For the text-containing cell, return its midpoint in [X, Y] coordinate format. 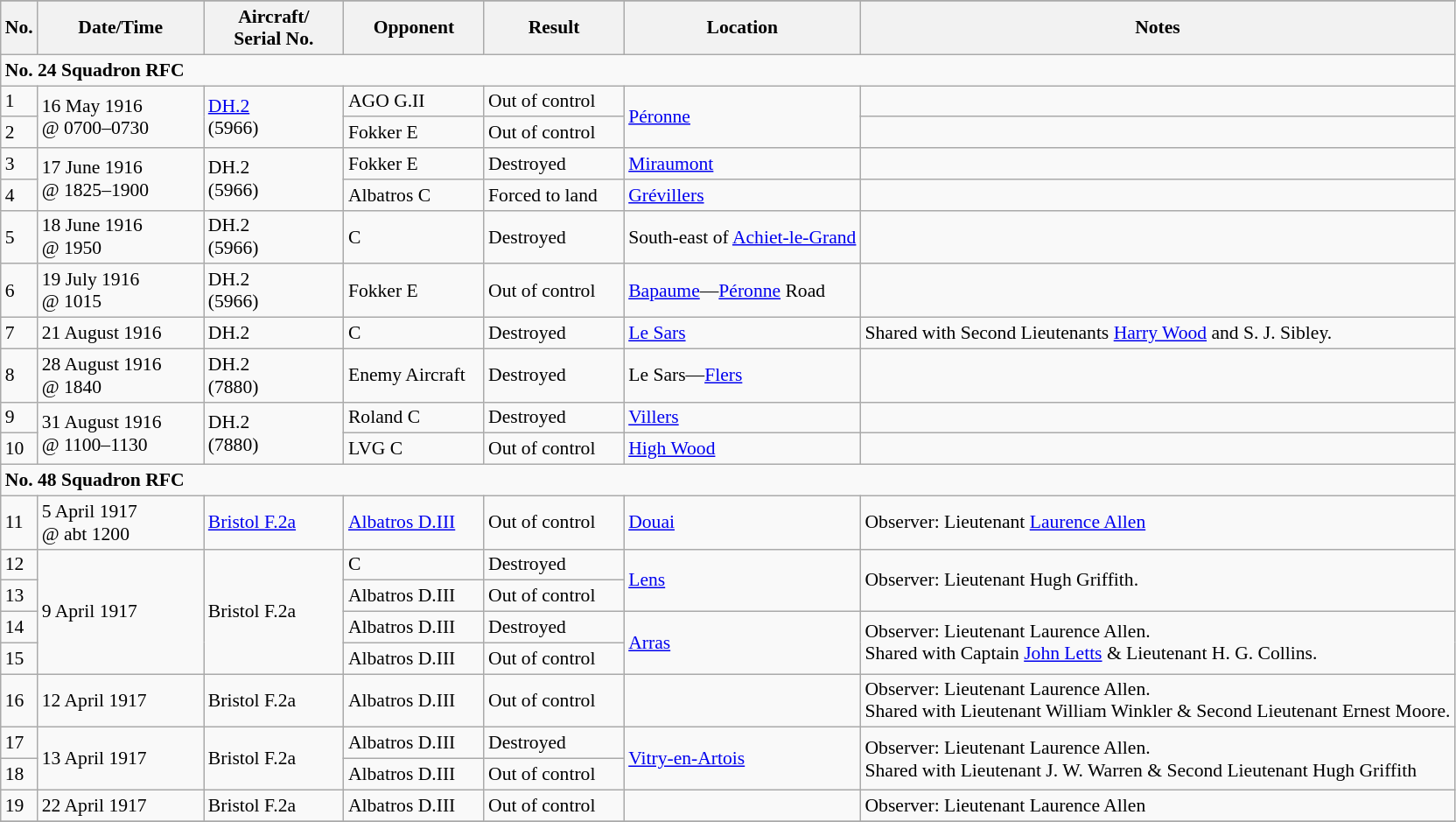
4 [19, 195]
Bapaume—Péronne Road [742, 291]
8 [19, 375]
10 [19, 449]
Le Sars [742, 334]
No. [19, 28]
Vitry-en-Artois [742, 758]
South-east of Achiet-le-Grand [742, 236]
Roland C [414, 418]
13 [19, 596]
Douai [742, 522]
Forced to land [554, 195]
Miraumont [742, 164]
12 April 1917 [121, 700]
Opponent [414, 28]
12 [19, 565]
28 August 1916@ 1840 [121, 375]
Albatros C [414, 195]
Villers [742, 418]
3 [19, 164]
AGO G.II [414, 102]
Notes [1157, 28]
LVG C [414, 449]
Observer: Lieutenant Hugh Griffith. [1157, 580]
Observer: Lieutenant Laurence Allen.Shared with Lieutenant William Winkler & Second Lieutenant Ernest Moore. [1157, 700]
17 [19, 743]
18 [19, 775]
6 [19, 291]
Arras [742, 643]
Lens [742, 580]
17 June 1916@ 1825–1900 [121, 179]
Grévillers [742, 195]
Observer: Lieutenant Laurence Allen.Shared with Captain John Letts & Lieutenant H. G. Collins. [1157, 643]
13 April 1917 [121, 758]
11 [19, 522]
Observer: Lieutenant Laurence Allen.Shared with Lieutenant J. W. Warren & Second Lieutenant Hugh Griffith [1157, 758]
1 [19, 102]
No. 24 Squadron RFC [728, 70]
22 April 1917 [121, 805]
19 July 1916@ 1015 [121, 291]
16 [19, 700]
No. 48 Squadron RFC [728, 481]
DH.2 [274, 334]
Date/Time [121, 28]
Péronne [742, 117]
Result [554, 28]
9 April 1917 [121, 611]
21 August 1916 [121, 334]
2 [19, 133]
9 [19, 418]
15 [19, 658]
16 May 1916@ 0700–0730 [121, 117]
Aircraft/Serial No. [274, 28]
14 [19, 628]
19 [19, 805]
5 April 1917@ abt 1200 [121, 522]
5 [19, 236]
18 June 1916@ 1950 [121, 236]
31 August 1916@ 1100–1130 [121, 432]
Shared with Second Lieutenants Harry Wood and S. J. Sibley. [1157, 334]
Enemy Aircraft [414, 375]
Le Sars—Flers [742, 375]
High Wood [742, 449]
7 [19, 334]
Location [742, 28]
